Return the [X, Y] coordinate for the center point of the cell that contains the specified text.  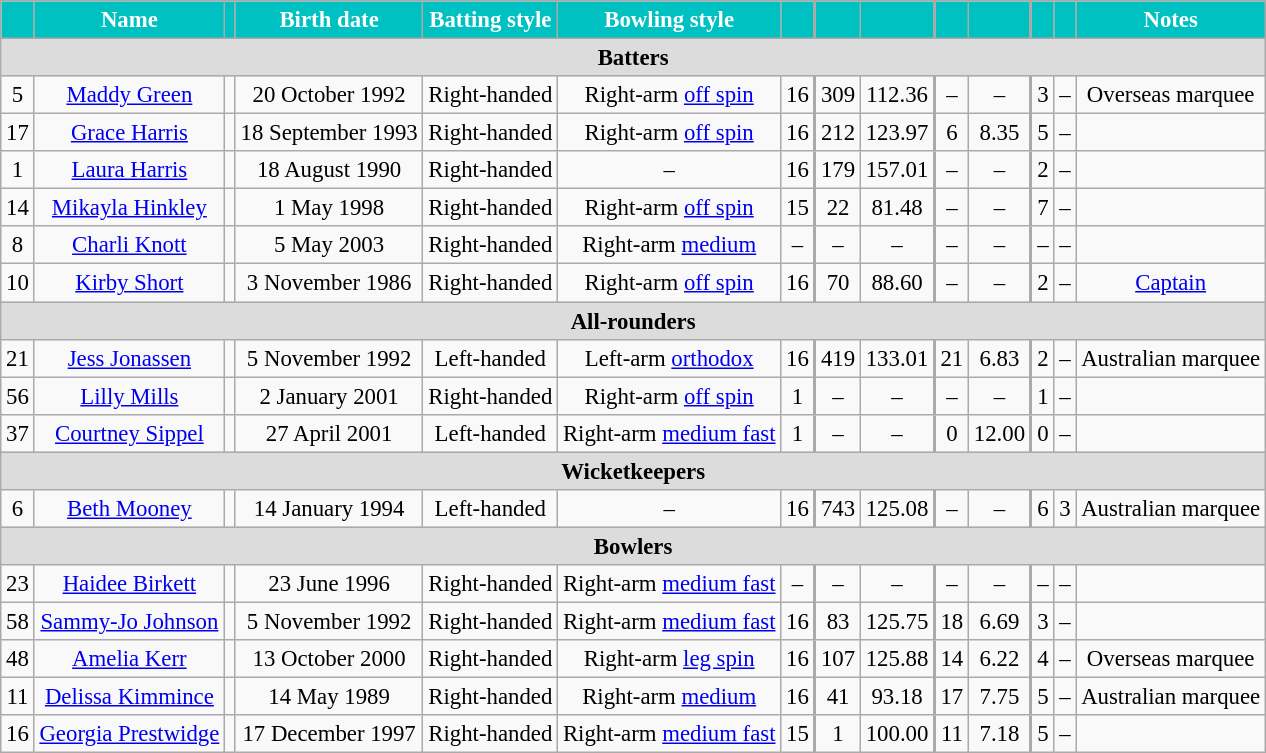
100.00 [897, 734]
13 October 2000 [329, 659]
Amelia Kerr [129, 659]
22 [838, 208]
6.69 [1000, 621]
Charli Knott [129, 245]
Beth Mooney [129, 509]
Grace Harris [129, 133]
Birth date [329, 20]
Wicketkeepers [634, 471]
Captain [1171, 283]
7 [1042, 208]
Maddy Green [129, 95]
23 [18, 584]
8.35 [1000, 133]
27 April 2001 [329, 433]
14 May 1989 [329, 697]
17 December 1997 [329, 734]
Batting style [490, 20]
Courtney Sippel [129, 433]
Laura Harris [129, 170]
2 January 2001 [329, 396]
70 [838, 283]
88.60 [897, 283]
23 June 1996 [329, 584]
Notes [1171, 20]
123.97 [897, 133]
133.01 [897, 358]
Batters [634, 58]
Lilly Mills [129, 396]
48 [18, 659]
179 [838, 170]
743 [838, 509]
93.18 [897, 697]
Bowling style [670, 20]
14 January 1994 [329, 509]
37 [18, 433]
Kirby Short [129, 283]
157.01 [897, 170]
10 [18, 283]
6.22 [1000, 659]
1 May 1998 [329, 208]
Bowlers [634, 546]
309 [838, 95]
Georgia Prestwidge [129, 734]
112.36 [897, 95]
81.48 [897, 208]
6.83 [1000, 358]
125.08 [897, 509]
Mikayla Hinkley [129, 208]
20 October 1992 [329, 95]
Right-arm leg spin [670, 659]
41 [838, 697]
419 [838, 358]
212 [838, 133]
5 May 2003 [329, 245]
125.75 [897, 621]
Haidee Birkett [129, 584]
7.75 [1000, 697]
83 [838, 621]
107 [838, 659]
Sammy-Jo Johnson [129, 621]
18 September 1993 [329, 133]
3 November 1986 [329, 283]
8 [18, 245]
125.88 [897, 659]
Delissa Kimmince [129, 697]
18 [951, 621]
18 August 1990 [329, 170]
All-rounders [634, 321]
58 [18, 621]
Jess Jonassen [129, 358]
7.18 [1000, 734]
12.00 [1000, 433]
4 [1042, 659]
Left-arm orthodox [670, 358]
56 [18, 396]
Name [129, 20]
